Pinpoint the cell where the given text exists, returning its [X, Y] midpoint coordinate. 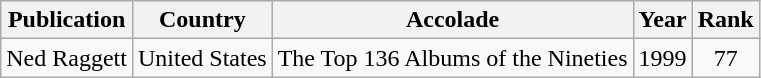
77 [726, 58]
Accolade [452, 20]
The Top 136 Albums of the Nineties [452, 58]
Rank [726, 20]
Ned Raggett [67, 58]
Publication [67, 20]
Country [202, 20]
1999 [662, 58]
Year [662, 20]
United States [202, 58]
